Output the [x, y] coordinate of the center of the cell containing the given text.  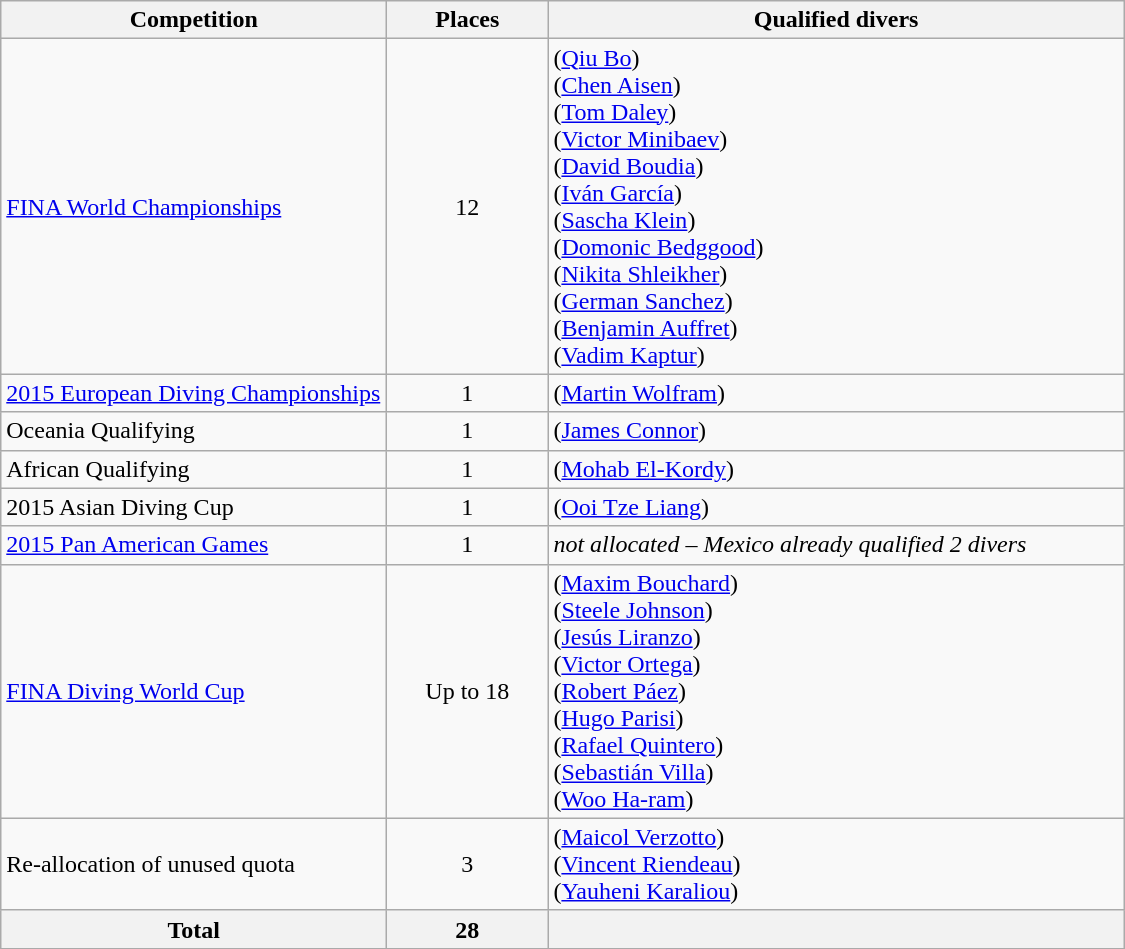
(Martin Wolfram) [836, 393]
Places [468, 20]
African Qualifying [194, 469]
(Maicol Verzotto) (Vincent Riendeau) (Yauheni Karaliou) [836, 864]
(James Connor) [836, 431]
12 [468, 206]
Total [194, 929]
2015 Pan American Games [194, 545]
Oceania Qualifying [194, 431]
Competition [194, 20]
FINA Diving World Cup [194, 691]
2015 European Diving Championships [194, 393]
2015 Asian Diving Cup [194, 507]
28 [468, 929]
(Ooi Tze Liang) [836, 507]
not allocated – Mexico already qualified 2 divers [836, 545]
(Mohab El-Kordy) [836, 469]
Re-allocation of unused quota [194, 864]
Qualified divers [836, 20]
FINA World Championships [194, 206]
(Maxim Bouchard) (Steele Johnson) (Jesús Liranzo) (Victor Ortega) (Robert Páez) (Hugo Parisi) (Rafael Quintero) (Sebastián Villa) (Woo Ha-ram) [836, 691]
Up to 18 [468, 691]
3 [468, 864]
